Return the [x, y] coordinate for the center point of the cell that contains the specified text.  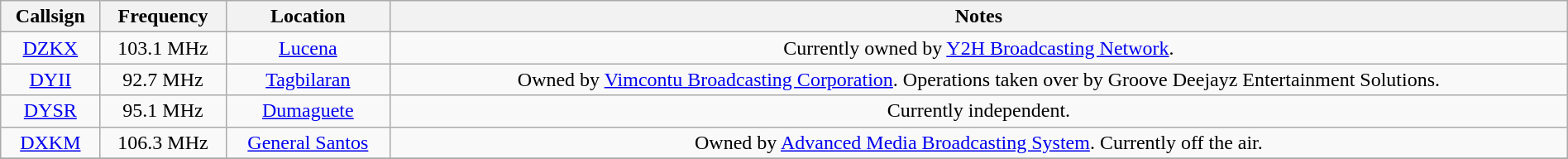
106.3 MHz [163, 142]
DXKM [50, 142]
Owned by Vimcontu Broadcasting Corporation. Operations taken over by Groove Deejayz Entertainment Solutions. [979, 79]
95.1 MHz [163, 111]
103.1 MHz [163, 48]
Callsign [50, 17]
Owned by Advanced Media Broadcasting System. Currently off the air. [979, 142]
Currently independent. [979, 111]
DYSR [50, 111]
DZKX [50, 48]
General Santos [308, 142]
Frequency [163, 17]
Lucena [308, 48]
Currently owned by Y2H Broadcasting Network. [979, 48]
Tagbilaran [308, 79]
Location [308, 17]
Notes [979, 17]
DYII [50, 79]
Dumaguete [308, 111]
92.7 MHz [163, 79]
